From the cell containing the given text, extract its center point as (X, Y) coordinate. 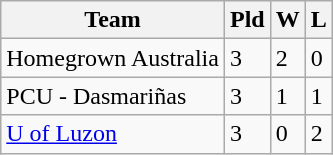
Pld (247, 20)
U of Luzon (113, 134)
L (318, 20)
Team (113, 20)
PCU - Dasmariñas (113, 96)
Homegrown Australia (113, 58)
W (288, 20)
